Return (X, Y) of the center of cell containing provided text 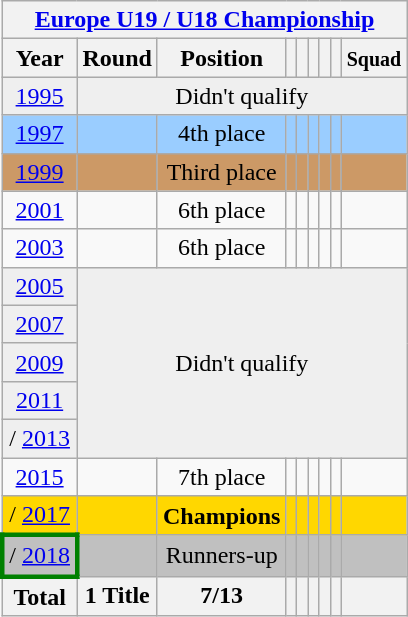
Total (40, 596)
Champions (221, 516)
1997 (40, 134)
1999 (40, 172)
Position (221, 58)
4th place (221, 134)
2009 (40, 362)
7th place (221, 477)
1 Title (117, 596)
2005 (40, 286)
/ 2018 (40, 556)
Runners-up (221, 556)
1995 (40, 96)
/ 2013 (40, 438)
7/13 (221, 596)
Squad (374, 58)
2007 (40, 324)
2015 (40, 477)
/ 2017 (40, 516)
2001 (40, 210)
Year (40, 58)
2011 (40, 400)
Round (117, 58)
Europe U19 / U18 Championship (204, 20)
Third place (221, 172)
2003 (40, 248)
